For the text-containing cell, return its midpoint in [X, Y] coordinate format. 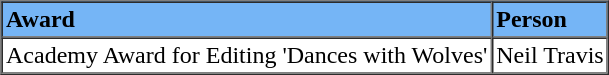
Award [247, 20]
Person [550, 20]
Academy Award for Editing 'Dances with Wolves' [247, 56]
Neil Travis [550, 56]
